Locate the cell with the specified text and output its (X, Y) center coordinate. 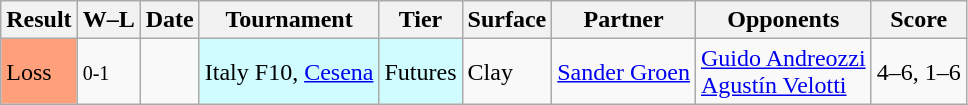
Sander Groen (624, 72)
Partner (624, 20)
W–L (108, 20)
Surface (507, 20)
Score (918, 20)
Loss (39, 72)
0-1 (108, 72)
Tournament (289, 20)
Opponents (783, 20)
Guido Andreozzi Agustín Velotti (783, 72)
4–6, 1–6 (918, 72)
Tier (420, 20)
Result (39, 20)
Date (170, 20)
Clay (507, 72)
Futures (420, 72)
Italy F10, Cesena (289, 72)
